Output the [x, y] coordinate of the center of the cell containing the given text.  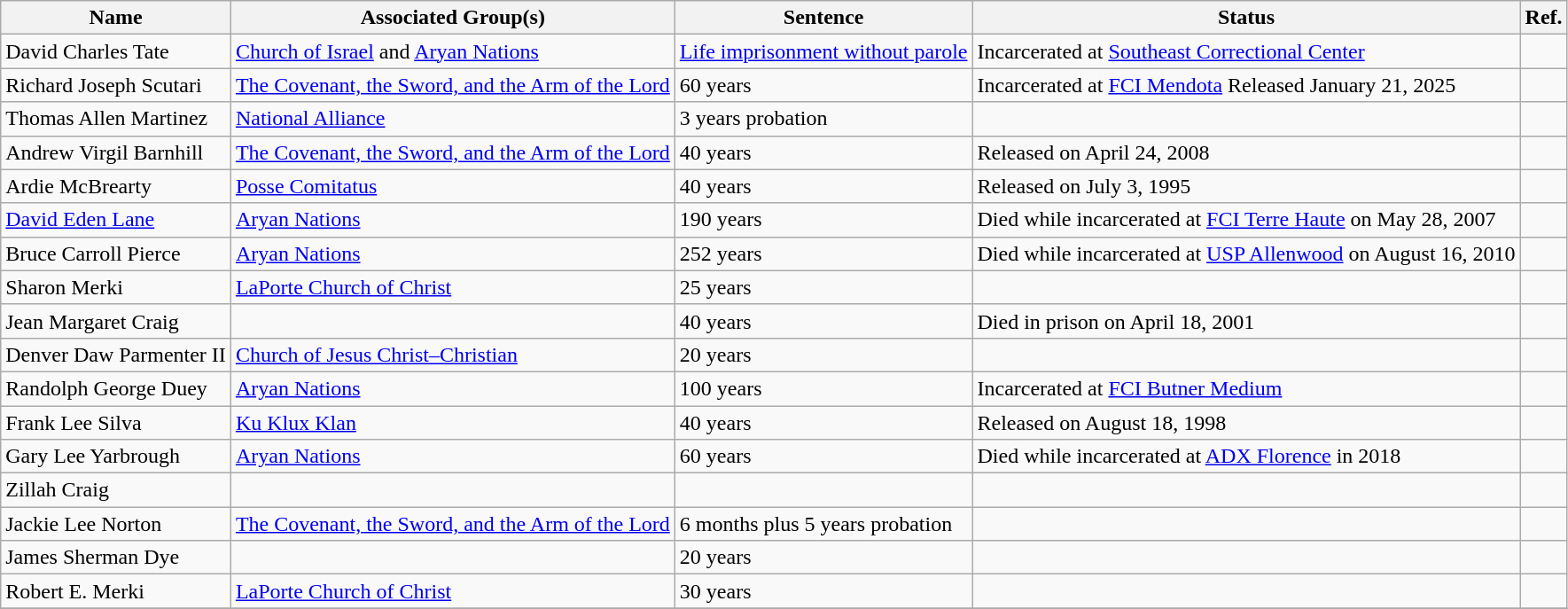
3 years probation [823, 119]
Richard Joseph Scutari [116, 85]
100 years [823, 388]
Church of Jesus Christ–Christian [452, 355]
Posse Comitatus [452, 186]
David Charles Tate [116, 51]
Status [1246, 18]
Jackie Lee Norton [116, 524]
Sharon Merki [116, 287]
Jean Margaret Craig [116, 321]
Incarcerated at FCI Butner Medium [1246, 388]
James Sherman Dye [116, 558]
Church of Israel and Aryan Nations [452, 51]
Died while incarcerated at ADX Florence in 2018 [1246, 457]
Released on July 3, 1995 [1246, 186]
Released on August 18, 1998 [1246, 423]
Died while incarcerated at FCI Terre Haute on May 28, 2007 [1246, 220]
Released on April 24, 2008 [1246, 152]
Associated Group(s) [452, 18]
30 years [823, 591]
Died in prison on April 18, 2001 [1246, 321]
Incarcerated at FCI Mendota Released January 21, 2025 [1246, 85]
Zillah Craig [116, 490]
Gary Lee Yarbrough [116, 457]
190 years [823, 220]
Andrew Virgil Barnhill [116, 152]
Incarcerated at Southeast Correctional Center [1246, 51]
Frank Lee Silva [116, 423]
Ardie McBrearty [116, 186]
Ku Klux Klan [452, 423]
Randolph George Duey [116, 388]
Thomas Allen Martinez [116, 119]
National Alliance [452, 119]
Bruce Carroll Pierce [116, 254]
Robert E. Merki [116, 591]
Denver Daw Parmenter II [116, 355]
25 years [823, 287]
Died while incarcerated at USP Allenwood on August 16, 2010 [1246, 254]
David Eden Lane [116, 220]
Life imprisonment without parole [823, 51]
Name [116, 18]
6 months plus 5 years probation [823, 524]
252 years [823, 254]
Ref. [1544, 18]
Sentence [823, 18]
